Find where the given text appears and provide that cell's center as (x, y) coordinate. 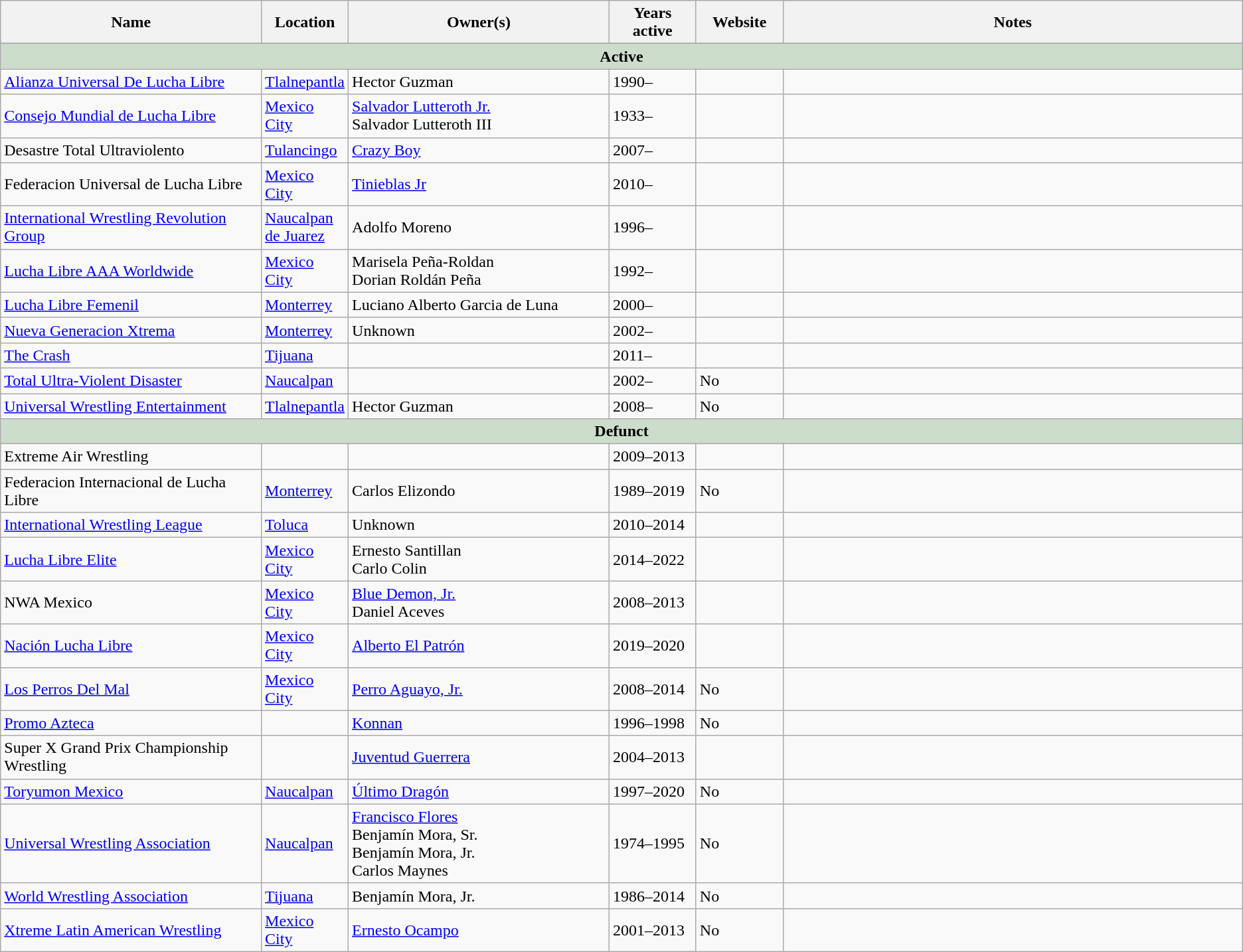
Defunct (621, 432)
Lucha Libre AAA Worldwide (131, 271)
2000– (652, 305)
Francisco FloresBenjamín Mora, Sr.Benjamín Mora, Jr.Carlos Maynes (479, 843)
1990– (652, 82)
Owner(s) (479, 23)
1986–2014 (652, 896)
Konnan (479, 723)
Tulancingo (305, 150)
Years active (652, 23)
Luciano Alberto Garcia de Luna (479, 305)
Xtreme Latin American Wrestling (131, 929)
Website (740, 23)
Super X Grand Prix Championship Wrestling (131, 757)
2011– (652, 355)
Notes (1013, 23)
2008– (652, 406)
Carlos Elizondo (479, 491)
Marisela Peña-RoldanDorian Roldán Peña (479, 271)
Nación Lucha Libre (131, 645)
1997–2020 (652, 791)
Los Perros Del Mal (131, 689)
Crazy Boy (479, 150)
1996– (652, 227)
Name (131, 23)
Lucha Libre Femenil (131, 305)
Lucha Libre Elite (131, 559)
Promo Azteca (131, 723)
2010– (652, 185)
Federacion Internacional de Lucha Libre (131, 491)
Universal Wrestling Entertainment (131, 406)
International Wrestling Revolution Group (131, 227)
Desastre Total Ultraviolento (131, 150)
2008–2014 (652, 689)
2014–2022 (652, 559)
2007– (652, 150)
Total Ultra-Violent Disaster (131, 380)
NWA Mexico (131, 603)
2001–2013 (652, 929)
Alianza Universal De Lucha Libre (131, 82)
1989–2019 (652, 491)
Consejo Mundial de Lucha Libre (131, 116)
Location (305, 23)
Extreme Air Wrestling (131, 457)
Último Dragón (479, 791)
Juventud Guerrera (479, 757)
Salvador Lutteroth Jr.Salvador Lutteroth III (479, 116)
Ernesto SantillanCarlo Colin (479, 559)
The Crash (131, 355)
Toryumon Mexico (131, 791)
World Wrestling Association (131, 896)
Blue Demon, Jr.Daniel Aceves (479, 603)
2004–2013 (652, 757)
Alberto El Patrón (479, 645)
1992– (652, 271)
Toluca (305, 525)
1933– (652, 116)
Benjamín Mora, Jr. (479, 896)
Active (621, 56)
Tinieblas Jr (479, 185)
1974–1995 (652, 843)
Adolfo Moreno (479, 227)
Naucalpan de Juarez (305, 227)
Universal Wrestling Association (131, 843)
Ernesto Ocampo (479, 929)
Nueva Generacion Xtrema (131, 330)
2019–2020 (652, 645)
2008–2013 (652, 603)
2009–2013 (652, 457)
Perro Aguayo, Jr. (479, 689)
Federacion Universal de Lucha Libre (131, 185)
International Wrestling League (131, 525)
2010–2014 (652, 525)
1996–1998 (652, 723)
